Extract the [X, Y] coordinate from the center of the cell holding the provided text.  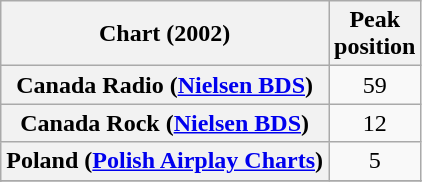
12 [375, 123]
Chart (2002) [165, 34]
Canada Rock (Nielsen BDS) [165, 123]
Peak position [375, 34]
59 [375, 85]
5 [375, 161]
Poland (Polish Airplay Charts) [165, 161]
Canada Radio (Nielsen BDS) [165, 85]
